Provide the (X, Y) coordinate of the cell's center where the given text is located.  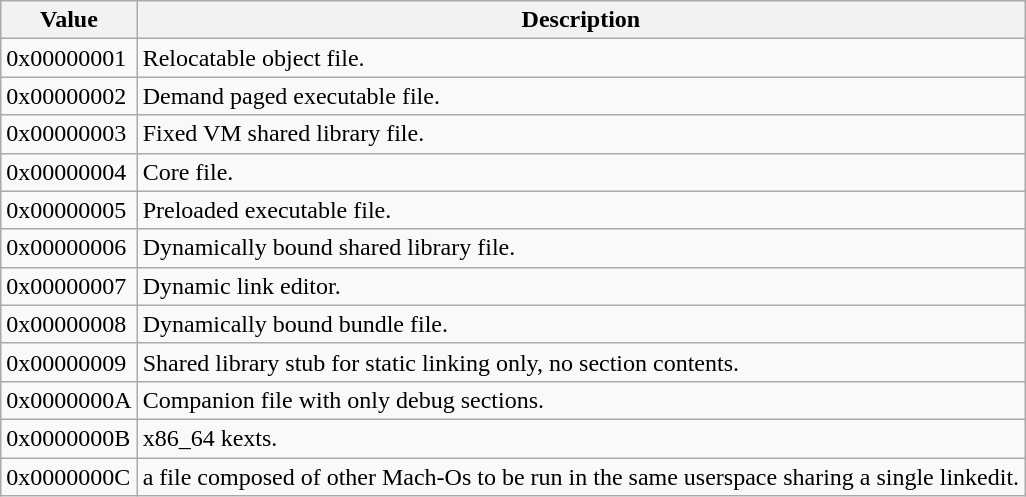
0x00000006 (69, 248)
0x0000000A (69, 400)
Dynamically bound shared library file. (580, 248)
Core file. (580, 172)
0x0000000C (69, 477)
Shared library stub for static linking only, no section contents. (580, 362)
0x00000005 (69, 210)
Companion file with only debug sections. (580, 400)
Relocatable object file. (580, 58)
0x0000000B (69, 438)
Dynamically bound bundle file. (580, 324)
0x00000003 (69, 134)
0x00000007 (69, 286)
Description (580, 20)
0x00000004 (69, 172)
x86_64 kexts. (580, 438)
Fixed VM shared library file. (580, 134)
0x00000009 (69, 362)
Value (69, 20)
Dynamic link editor. (580, 286)
0x00000002 (69, 96)
0x00000001 (69, 58)
Preloaded executable file. (580, 210)
a file composed of other Mach-Os to be run in the same userspace sharing a single linkedit. (580, 477)
0x00000008 (69, 324)
Demand paged executable file. (580, 96)
